Identify which cell holds the provided text, then report its (x, y) central coordinate. 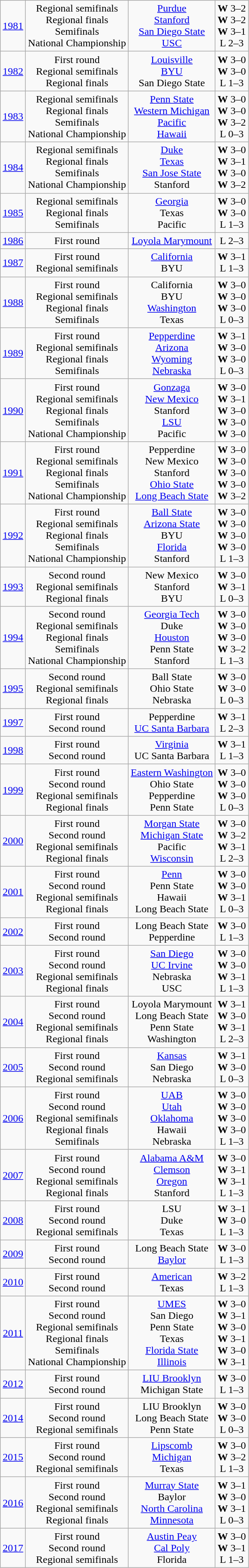
W 3–0W 3–0W 3–0W 3–0W 3–2 (231, 473)
Penn StateWestern MichiganPacificHawaii (172, 117)
PepperdineNew MexicoStanfordOhio StateLong Beach State (172, 473)
First roundRegional semifinals (77, 262)
LouisvilleBYUSan Diego State (172, 71)
W 3–0W 3–0W 3–0W 3–2L 1–3 (231, 638)
1987 (13, 262)
W 3–0W 3–1L 0–3 (231, 587)
Murray StateBaylorNorth CarolinaMinnesota (172, 1503)
PepperdineUC Santa Barbara (172, 722)
2017 (13, 1548)
2003 (13, 971)
W 3–2W 3–2W 3–1L 2–3 (231, 26)
W 3–0W 3–0W 3–1L 0–3 (231, 892)
1997 (13, 722)
LIU BrooklynLong Beach StatePenn State (172, 1418)
Long Beach StateBaylor (172, 1254)
1999 (13, 790)
2000 (13, 841)
Austin PeayCal PolyFlorida (172, 1548)
Alabama A&MClemsonOregonStanford (172, 1175)
W 3–1W 3–0W 3–1L 0–3 (231, 1503)
W 3–1W 3–0L 1–3 (231, 1220)
First roundRegional semifinalsRegional finals (77, 71)
1993 (13, 587)
W 3–0W 3–0W 3–1L 1–3 (231, 971)
Regional semifinalsRegional finalsSemifinals (77, 213)
2008 (13, 1220)
Second roundRegional semifinalsRegional finalsSemifinalsNational Championship (77, 638)
1995 (13, 689)
W 3–0W 3–1W 3–0W 3–2 (231, 167)
1988 (13, 302)
W 3–1W 3–0W 3–0L 0–3 (231, 353)
Long Beach StatePepperdine (172, 932)
Ball StateOhio StateNebraska (172, 689)
2009 (13, 1254)
W 3–2L 1–3 (231, 1282)
GeorgiaTexasPacific (172, 213)
GonzagaNew MexicoStanfordLSUPacific (172, 410)
New MexicoStanfordBYU (172, 587)
W 3–0W 3–1W 3–0W 3–1W 3–0W 3–1 (231, 1333)
W 3–1L 2–3 (231, 722)
1983 (13, 117)
W 3–0W 3–0W 3–2L 0–3 (231, 117)
UMESSan DiegoPenn StateTexasFlorida StateIllinois (172, 1333)
2004 (13, 1022)
PepperdineArizonaWyomingNebraska (172, 353)
Georgia TechDukeHoustonPenn StateStanford (172, 638)
W 3–1W 3–0L 0–3 (231, 1067)
LIU BrooklynMichigan State (172, 1384)
Eastern WashingtonOhio StatePepperdinePenn State (172, 790)
PennPenn StateHawaiiLong Beach State (172, 892)
CaliforniaBYUWashingtonTexas (172, 302)
2005 (13, 1067)
San DiegoUC IrvineNebraskaUSC (172, 971)
DukeTexasSan Jose StateStanford (172, 167)
LSUDukeTexas (172, 1220)
First roundSecond roundRegional semifinalsRegional finalsSemifinals (77, 1118)
1984 (13, 167)
1998 (13, 751)
2002 (13, 932)
2010 (13, 1282)
2001 (13, 892)
L 2–3 (231, 241)
2016 (13, 1503)
Ball StateArizona StateBYUFloridaStanford (172, 535)
W 3–0W 3–2L 1–3 (231, 1457)
2011 (13, 1333)
W 3–0W 3–1W 3–0W 3–0W 3–0 (231, 410)
Morgan StateMichigan StatePacificWisconsin (172, 841)
2012 (13, 1384)
1985 (13, 213)
LipscombMichiganTexas (172, 1457)
AmericanTexas (172, 1282)
Loyola Marymount (172, 241)
First round (77, 241)
2007 (13, 1175)
CaliforniaBYU (172, 262)
KansasSan DiegoNebraska (172, 1067)
1981 (13, 26)
2014 (13, 1418)
1986 (13, 241)
1982 (13, 71)
First roundSecond roundRegional semifinalsRegional finalsSemifinalsNational Championship (77, 1333)
2006 (13, 1118)
1990 (13, 410)
1992 (13, 535)
1994 (13, 638)
W 3–0W 3–1W 3–1L 1–3 (231, 1175)
2015 (13, 1457)
W 3–0W 3–2W 3–1L 2–3 (231, 841)
1991 (13, 473)
PurdueStanfordSan Diego StateUSC (172, 26)
Loyola MarymountLong Beach StatePenn StateWashington (172, 1022)
W 3–0W 3–1L 1–3 (231, 1548)
UABUtahOklahomaHawaiiNebraska (172, 1118)
1989 (13, 353)
W 3–1W 3–0W 3–1L 2–3 (231, 1022)
VirginiaUC Santa Barbara (172, 751)
